For the text-containing cell, return its midpoint in (X, Y) coordinate format. 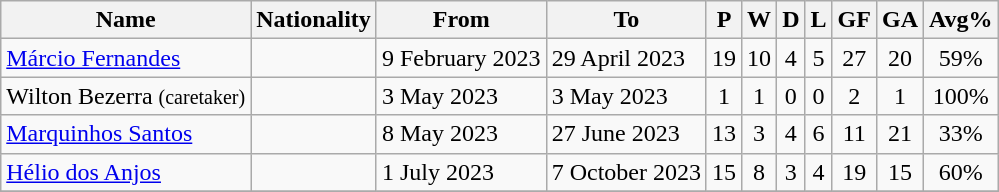
2 (854, 96)
8 May 2023 (461, 134)
To (626, 20)
Avg% (962, 20)
From (461, 20)
27 June 2023 (626, 134)
D (791, 20)
33% (962, 134)
60% (962, 172)
8 (760, 172)
P (724, 20)
Name (126, 20)
Nationality (314, 20)
Wilton Bezerra (caretaker) (126, 96)
7 October 2023 (626, 172)
Márcio Fernandes (126, 58)
21 (900, 134)
10 (760, 58)
Hélio dos Anjos (126, 172)
W (760, 20)
GF (854, 20)
5 (818, 58)
GA (900, 20)
20 (900, 58)
29 April 2023 (626, 58)
27 (854, 58)
Marquinhos Santos (126, 134)
6 (818, 134)
59% (962, 58)
11 (854, 134)
1 July 2023 (461, 172)
100% (962, 96)
13 (724, 134)
L (818, 20)
9 February 2023 (461, 58)
